Provide the (x, y) coordinate of the cell's center where the given text is located.  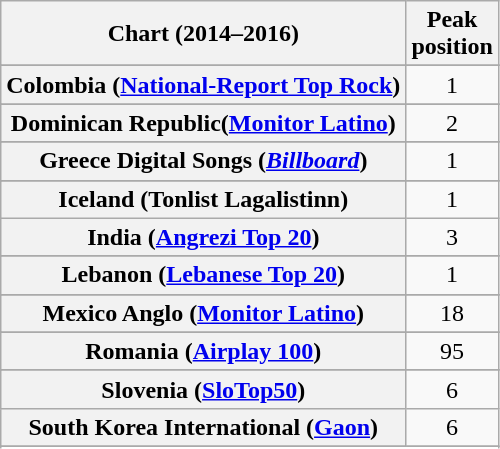
Chart (2014–2016) (204, 34)
2 (452, 123)
Romania (Airplay 100) (204, 351)
Colombia (National-Report Top Rock) (204, 85)
3 (452, 237)
95 (452, 351)
Peakposition (452, 34)
Mexico Anglo (Monitor Latino) (204, 313)
Slovenia (SloTop50) (204, 389)
Lebanon (Lebanese Top 20) (204, 275)
Greece Digital Songs (Billboard) (204, 161)
India (Angrezi Top 20) (204, 237)
South Korea International (Gaon) (204, 427)
Iceland (Tonlist Lagalistinn) (204, 199)
18 (452, 313)
Dominican Republic(Monitor Latino) (204, 123)
